Return [X, Y] of the center of cell containing provided text 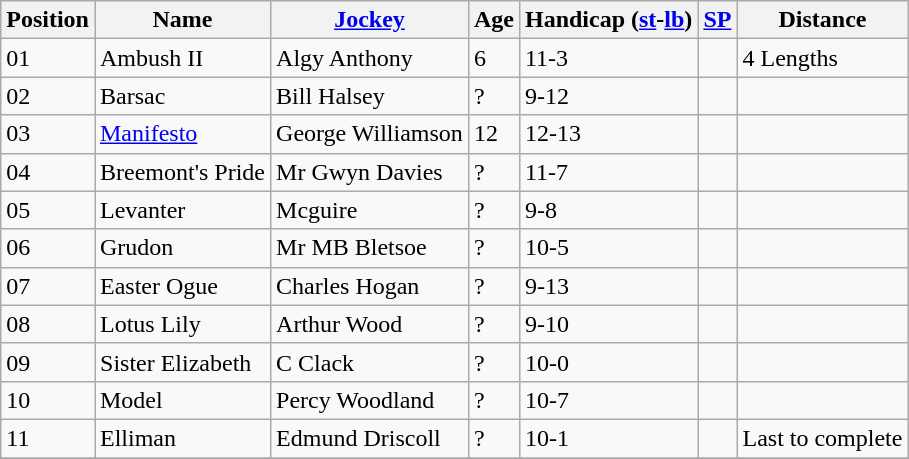
10-0 [608, 362]
10 [48, 400]
09 [48, 362]
Edmund Driscoll [370, 438]
Easter Ogue [182, 286]
9-8 [608, 210]
10-7 [608, 400]
Elliman [182, 438]
Percy Woodland [370, 400]
Handicap (st-lb) [608, 20]
George Williamson [370, 134]
Levanter [182, 210]
01 [48, 58]
10-1 [608, 438]
6 [494, 58]
9-13 [608, 286]
Breemont's Pride [182, 172]
Grudon [182, 248]
Mr MB Bletsoe [370, 248]
Last to complete [822, 438]
C Clack [370, 362]
Position [48, 20]
12 [494, 134]
Distance [822, 20]
11-3 [608, 58]
Model [182, 400]
Bill Halsey [370, 96]
05 [48, 210]
SP [718, 20]
12-13 [608, 134]
10-5 [608, 248]
Barsac [182, 96]
Lotus Lily [182, 324]
Charles Hogan [370, 286]
11 [48, 438]
Mcguire [370, 210]
11-7 [608, 172]
4 Lengths [822, 58]
Name [182, 20]
06 [48, 248]
Age [494, 20]
03 [48, 134]
9-12 [608, 96]
04 [48, 172]
Arthur Wood [370, 324]
Mr Gwyn Davies [370, 172]
Manifesto [182, 134]
07 [48, 286]
Sister Elizabeth [182, 362]
Ambush II [182, 58]
9-10 [608, 324]
Algy Anthony [370, 58]
02 [48, 96]
08 [48, 324]
Jockey [370, 20]
